Determine the [X, Y] coordinate at the center of the cell enclosing the given text.  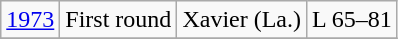
First round [118, 20]
L 65–81 [352, 20]
Xavier (La.) [242, 20]
1973 [30, 20]
